Identify which cell holds the provided text, then report its (x, y) central coordinate. 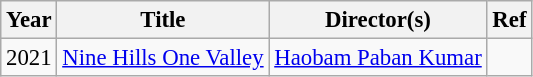
2021 (29, 58)
Year (29, 20)
Nine Hills One Valley (163, 58)
Haobam Paban Kumar (378, 58)
Director(s) (378, 20)
Ref (510, 20)
Title (163, 20)
